Provide the (X, Y) coordinate of the cell's center where the given text is located.  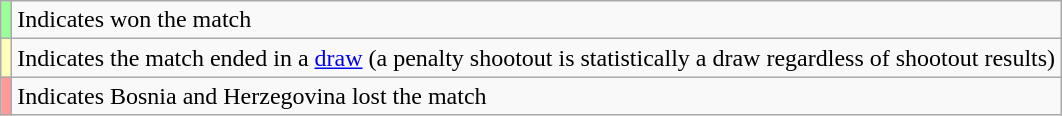
Indicates won the match (536, 20)
Indicates the match ended in a draw (a penalty shootout is statistically a draw regardless of shootout results) (536, 58)
Indicates Bosnia and Herzegovina lost the match (536, 96)
